Identify which cell holds the provided text, then report its (X, Y) central coordinate. 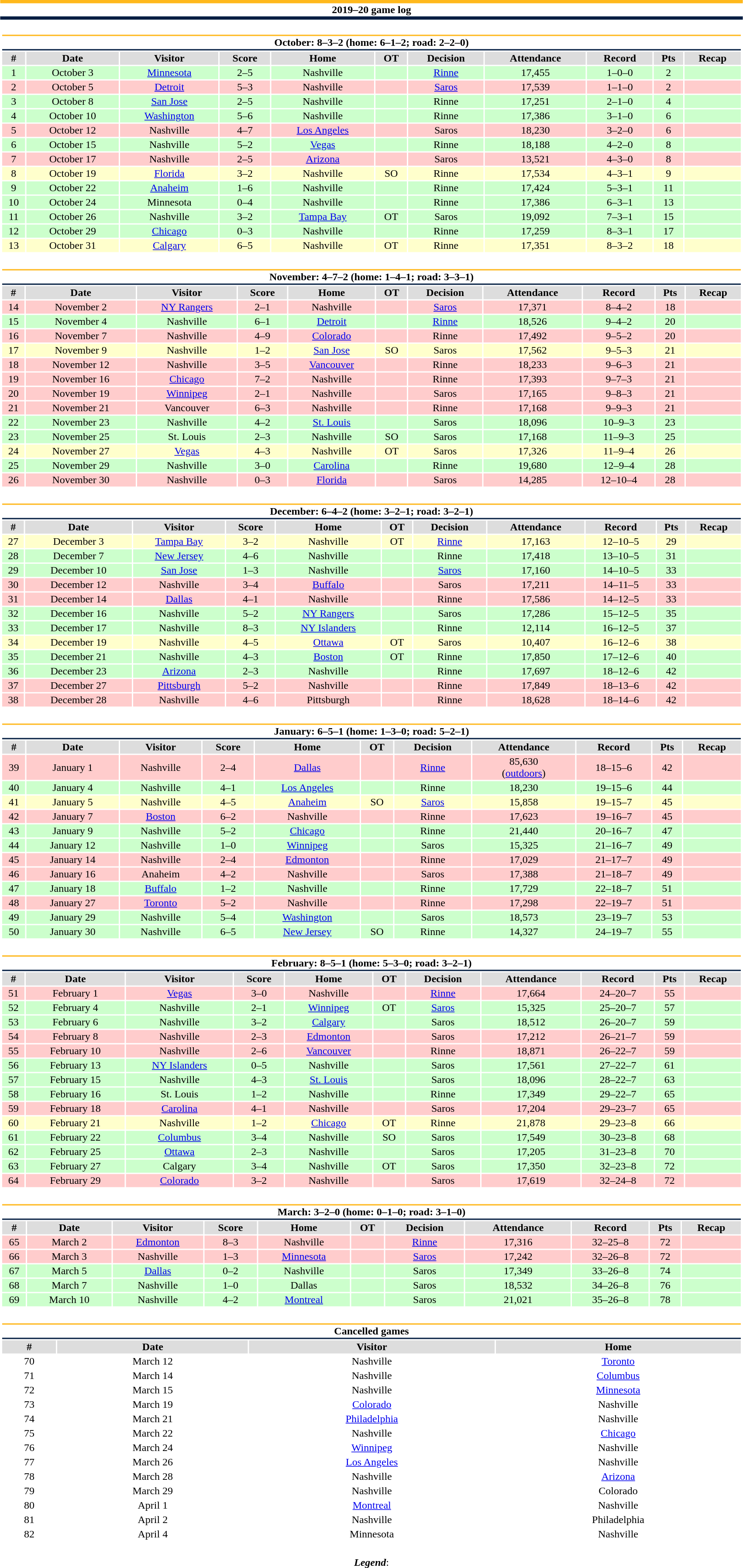
10–9–3 (619, 422)
8–3–2 (620, 246)
March 10 (69, 1300)
9–5–3 (619, 351)
December 21 (79, 657)
17,204 (531, 1108)
December: 6–4–2 (home: 3–2–1; road: 3–2–1) (371, 512)
November 4 (81, 322)
17,242 (518, 1257)
11–9–4 (619, 451)
4–3–0 (620, 159)
December 28 (79, 700)
18,233 (533, 364)
December 17 (79, 628)
February 29 (75, 1181)
16 (13, 336)
12 (14, 231)
Cancelled games (371, 1331)
15,858 (524, 802)
22–18–7 (614, 888)
17,729 (524, 888)
13–10–5 (621, 556)
February 25 (75, 1152)
18,532 (518, 1286)
82 (29, 1534)
January 29 (72, 917)
4–3–1 (620, 173)
17,316 (518, 1242)
6–3–1 (620, 202)
6–3 (262, 408)
March 15 (153, 1390)
17,623 (524, 817)
14–12–5 (621, 599)
October 19 (72, 173)
71 (29, 1375)
March 28 (153, 1477)
March 29 (153, 1491)
3–5 (262, 364)
32 (13, 613)
17,388 (524, 874)
28–22–7 (618, 1080)
12,114 (536, 628)
December 10 (79, 571)
17,165 (533, 393)
39 (14, 767)
54 (13, 1037)
17,418 (536, 556)
17,664 (531, 993)
9–5–2 (619, 336)
March 7 (69, 1286)
17,586 (536, 599)
January 14 (72, 860)
December 7 (79, 556)
77 (29, 1462)
17,849 (536, 686)
17,539 (535, 87)
3–1–0 (620, 116)
17,251 (535, 102)
February 4 (75, 1008)
58 (13, 1094)
19 (13, 379)
17,326 (533, 451)
0–4 (244, 202)
4–2–0 (620, 144)
16–12–5 (621, 628)
21,440 (524, 831)
9–9–3 (619, 408)
5–4 (228, 917)
17,561 (531, 1066)
18,188 (535, 144)
December 16 (79, 613)
85,630(outdoors) (524, 767)
January 12 (72, 846)
79 (29, 1491)
7 (14, 159)
17,298 (524, 903)
17–12–6 (621, 657)
3 (14, 102)
17,259 (535, 231)
January 7 (72, 817)
17,697 (536, 671)
9–7–3 (619, 379)
17,562 (533, 351)
November 16 (81, 379)
6–1 (262, 322)
January 4 (72, 788)
2–1–0 (620, 102)
14,327 (524, 932)
17,619 (531, 1181)
4–7 (244, 131)
21–18–7 (614, 874)
10 (14, 202)
March 19 (153, 1404)
January 16 (72, 874)
October 22 (72, 188)
26–21–7 (618, 1037)
March: 3–2–0 (home: 0–1–0; road: 3–1–0) (371, 1212)
January 18 (72, 888)
November 12 (81, 364)
October 12 (72, 131)
March 24 (153, 1448)
3–2–0 (620, 131)
60 (13, 1123)
December 3 (79, 542)
November 29 (81, 466)
April 1 (153, 1506)
January 9 (72, 831)
8–3–1 (620, 231)
February 8 (75, 1037)
64 (13, 1181)
12–10–4 (619, 480)
December 23 (79, 671)
6–2 (228, 817)
41 (14, 802)
33–26–8 (610, 1271)
February 1 (75, 993)
29–23–7 (618, 1108)
October 15 (72, 144)
18–12–6 (621, 671)
16–12–6 (621, 642)
February 13 (75, 1066)
17,424 (535, 188)
18–13–6 (621, 686)
17,534 (535, 173)
March 26 (153, 1462)
February: 8–5–1 (home: 5–3–0; road: 3–2–1) (371, 963)
February 21 (75, 1123)
17,029 (524, 860)
October: 8–3–2 (home: 6–1–2; road: 2–2–0) (371, 43)
12–9–4 (619, 466)
March 14 (153, 1375)
19,680 (533, 466)
18,573 (524, 917)
2019–20 game log (371, 10)
March 5 (69, 1271)
20–16–7 (614, 831)
21–16–7 (614, 846)
62 (13, 1152)
18–14–6 (621, 700)
29–23–8 (618, 1123)
9–4–2 (619, 322)
14–11–5 (621, 585)
32–25–8 (610, 1242)
January 30 (72, 932)
November 21 (81, 408)
75 (29, 1433)
19–15–7 (614, 802)
1–0–0 (620, 73)
80 (29, 1506)
22 (13, 422)
35–26–8 (610, 1300)
7–2 (262, 379)
February 16 (75, 1094)
0–5 (259, 1066)
October 5 (72, 87)
50 (14, 932)
24–20–7 (618, 993)
18,512 (531, 1022)
21,021 (518, 1300)
30–23–8 (618, 1137)
17,211 (536, 585)
November 25 (81, 437)
25–20–7 (618, 1008)
17,351 (535, 246)
73 (29, 1404)
1–1–0 (620, 87)
March 3 (69, 1257)
November 23 (81, 422)
5–6 (244, 116)
18,628 (536, 700)
27–22–7 (618, 1066)
January 1 (72, 767)
February 18 (75, 1108)
7–3–1 (620, 217)
17,455 (535, 73)
14 (13, 307)
October 3 (72, 73)
November 9 (81, 351)
23–19–7 (614, 917)
November 30 (81, 480)
March 12 (153, 1362)
81 (29, 1520)
5–3–1 (620, 188)
34 (13, 642)
30 (13, 585)
0–2 (230, 1271)
February 6 (75, 1022)
October 10 (72, 116)
October 17 (72, 159)
February 22 (75, 1137)
February 27 (75, 1166)
October 24 (72, 202)
17,393 (533, 379)
17,212 (531, 1037)
26–22–7 (618, 1051)
17,205 (531, 1152)
January: 6–5–1 (home: 1–3–0; road: 5–2–1) (371, 732)
31–23–8 (618, 1152)
November 27 (81, 451)
48 (14, 903)
2–6 (259, 1051)
67 (14, 1271)
14–10–5 (621, 571)
April 4 (153, 1534)
January 5 (72, 802)
21–17–7 (614, 860)
1 (14, 73)
November 7 (81, 336)
19–16–7 (614, 817)
43 (14, 831)
December 19 (79, 642)
26–20–7 (618, 1022)
46 (14, 874)
January 27 (72, 903)
14,285 (533, 480)
February 15 (75, 1080)
December 14 (79, 599)
32–24–8 (618, 1181)
9–8–3 (619, 393)
October 8 (72, 102)
36 (13, 671)
March 22 (153, 1433)
24–19–7 (614, 932)
December 12 (79, 585)
November 2 (81, 307)
18–15–6 (614, 767)
56 (13, 1066)
5 (14, 131)
22–19–7 (614, 903)
17,850 (536, 657)
4–9 (262, 336)
21,878 (531, 1123)
17,371 (533, 307)
1–6 (244, 188)
19,092 (535, 217)
11–9–3 (619, 437)
18,526 (533, 322)
15–12–5 (621, 613)
19–15–6 (614, 788)
17,549 (531, 1137)
December 27 (79, 686)
17,350 (531, 1166)
17,160 (536, 571)
17,492 (533, 336)
17,163 (536, 542)
32–23–8 (618, 1166)
18,871 (531, 1051)
November: 4–7–2 (home: 1–4–1; road: 3–3–1) (371, 277)
February 10 (75, 1051)
29–22–7 (618, 1094)
October 29 (72, 231)
27 (13, 542)
April 2 (153, 1520)
13,521 (535, 159)
March 21 (153, 1419)
November 19 (81, 393)
32–26–8 (610, 1257)
October 26 (72, 217)
12–10–5 (621, 542)
March 2 (69, 1242)
October 31 (72, 246)
52 (13, 1008)
24 (13, 451)
9–6–3 (619, 364)
17,286 (536, 613)
10,407 (536, 642)
5–3 (244, 87)
69 (14, 1300)
8–4–2 (619, 307)
34–26–8 (610, 1286)
